Extract the [x, y] coordinate from the center of the cell holding the provided text.  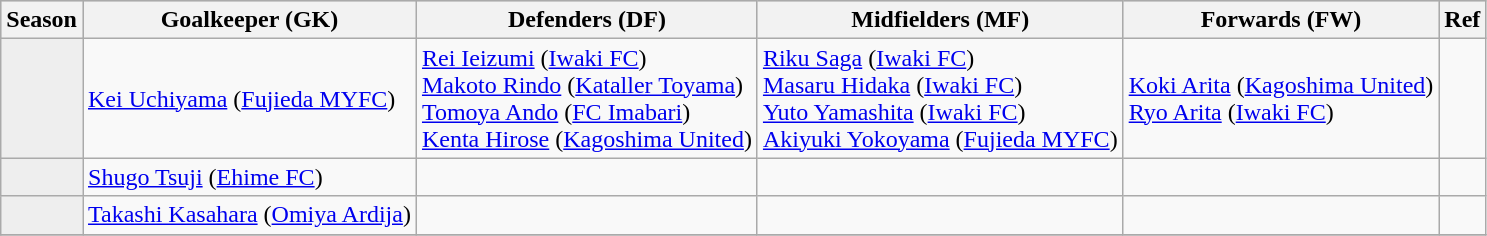
Season [42, 20]
Goalkeeper (GK) [249, 20]
Kei Uchiyama (Fujieda MYFC) [249, 98]
Riku Saga (Iwaki FC) Masaru Hidaka (Iwaki FC) Yuto Yamashita (Iwaki FC) Akiyuki Yokoyama (Fujieda MYFC) [940, 98]
Takashi Kasahara (Omiya Ardija) [249, 215]
Defenders (DF) [586, 20]
Midfielders (MF) [940, 20]
Shugo Tsuji (Ehime FC) [249, 177]
Ref [1462, 20]
Koki Arita (Kagoshima United) Ryo Arita (Iwaki FC) [1281, 98]
Rei Ieizumi (Iwaki FC) Makoto Rindo (Kataller Toyama) Tomoya Ando (FC Imabari) Kenta Hirose (Kagoshima United) [586, 98]
Forwards (FW) [1281, 20]
